Locate the cell with the specified text and output its (X, Y) center coordinate. 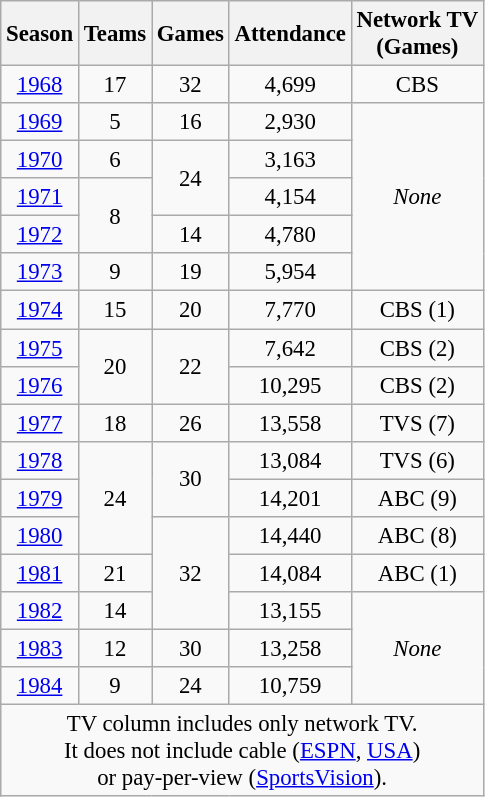
1982 (40, 611)
1983 (40, 648)
1973 (40, 272)
ABC (1) (417, 573)
TV column includes only network TV. It does not include cable (ESPN, USA) or pay-per-view (SportsVision). (242, 750)
5,954 (290, 272)
1974 (40, 310)
1980 (40, 535)
Teams (114, 34)
1968 (40, 84)
16 (191, 122)
13,155 (290, 611)
Season (40, 34)
18 (114, 423)
ABC (9) (417, 498)
8 (114, 216)
15 (114, 310)
TVS (6) (417, 460)
4,699 (290, 84)
1969 (40, 122)
1972 (40, 235)
19 (191, 272)
Attendance (290, 34)
12 (114, 648)
17 (114, 84)
13,084 (290, 460)
1970 (40, 160)
13,258 (290, 648)
14,440 (290, 535)
ABC (8) (417, 535)
22 (191, 366)
10,295 (290, 385)
1975 (40, 347)
7,770 (290, 310)
1984 (40, 686)
14,201 (290, 498)
1979 (40, 498)
6 (114, 160)
4,154 (290, 197)
CBS (1) (417, 310)
1977 (40, 423)
13,558 (290, 423)
Network TV (Games) (417, 34)
3,163 (290, 160)
21 (114, 573)
26 (191, 423)
14,084 (290, 573)
5 (114, 122)
10,759 (290, 686)
7,642 (290, 347)
4,780 (290, 235)
1981 (40, 573)
1971 (40, 197)
1976 (40, 385)
CBS (417, 84)
Games (191, 34)
1978 (40, 460)
TVS (7) (417, 423)
2,930 (290, 122)
